Pinpoint the cell where the given text exists, returning its (X, Y) midpoint coordinate. 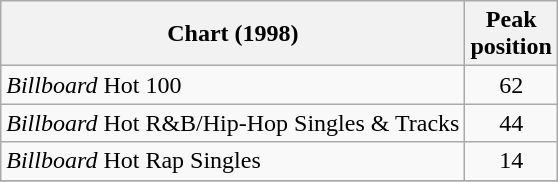
14 (511, 161)
Billboard Hot Rap Singles (233, 161)
Billboard Hot 100 (233, 85)
Peakposition (511, 34)
Chart (1998) (233, 34)
44 (511, 123)
62 (511, 85)
Billboard Hot R&B/Hip-Hop Singles & Tracks (233, 123)
